Search for the cell housing the specified text and yield its [X, Y] center coordinate. 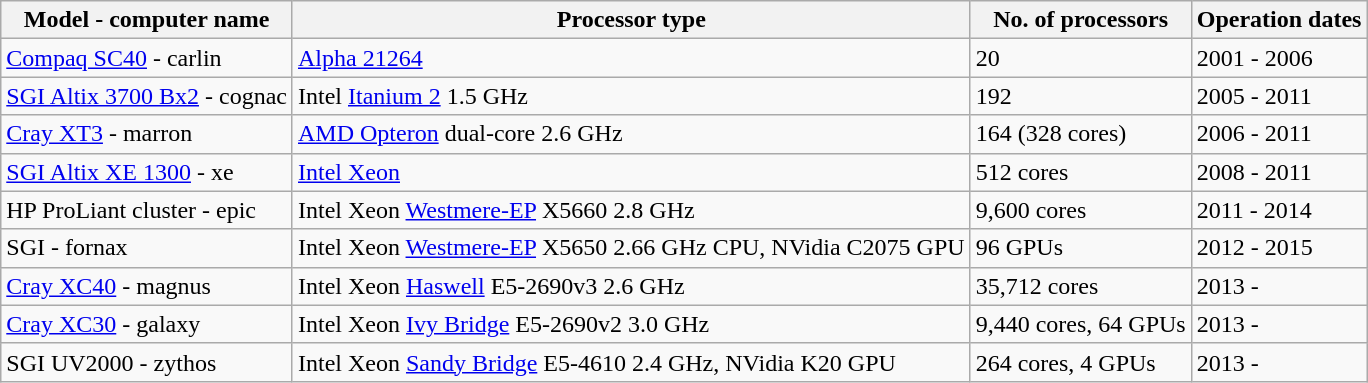
Intel Xeon [631, 172]
2001 - 2006 [1279, 58]
2008 - 2011 [1279, 172]
Cray XT3 - marron [147, 134]
Processor type [631, 20]
SGI UV2000 - zythos [147, 362]
164 (328 cores) [1080, 134]
Intel Xeon Westmere-EP X5660 2.8 GHz [631, 210]
Cray XC40 - magnus [147, 286]
Intel Xeon Sandy Bridge E5-4610 2.4 GHz, NVidia K20 GPU [631, 362]
192 [1080, 96]
9,600 cores [1080, 210]
264 cores, 4 GPUs [1080, 362]
512 cores [1080, 172]
Intel Xeon Ivy Bridge E5-2690v2 3.0 GHz [631, 324]
2012 - 2015 [1279, 248]
9,440 cores, 64 GPUs [1080, 324]
Compaq SC40 - carlin [147, 58]
Alpha 21264 [631, 58]
Intel Xeon Westmere-EP X5650 2.66 GHz CPU, NVidia C2075 GPU [631, 248]
AMD Opteron dual-core 2.6 GHz [631, 134]
2011 - 2014 [1279, 210]
No. of processors [1080, 20]
2005 - 2011 [1279, 96]
SGI - fornax [147, 248]
20 [1080, 58]
2006 - 2011 [1279, 134]
Operation dates [1279, 20]
Intel Itanium 2 1.5 GHz [631, 96]
SGI Altix 3700 Bx2 - cognac [147, 96]
HP ProLiant cluster - epic [147, 210]
SGI Altix XE 1300 - xe [147, 172]
Model - computer name [147, 20]
Cray XC30 - galaxy [147, 324]
Intel Xeon Haswell E5-2690v3 2.6 GHz [631, 286]
96 GPUs [1080, 248]
35,712 cores [1080, 286]
